Extract the [X, Y] coordinate from the center of the cell holding the provided text.  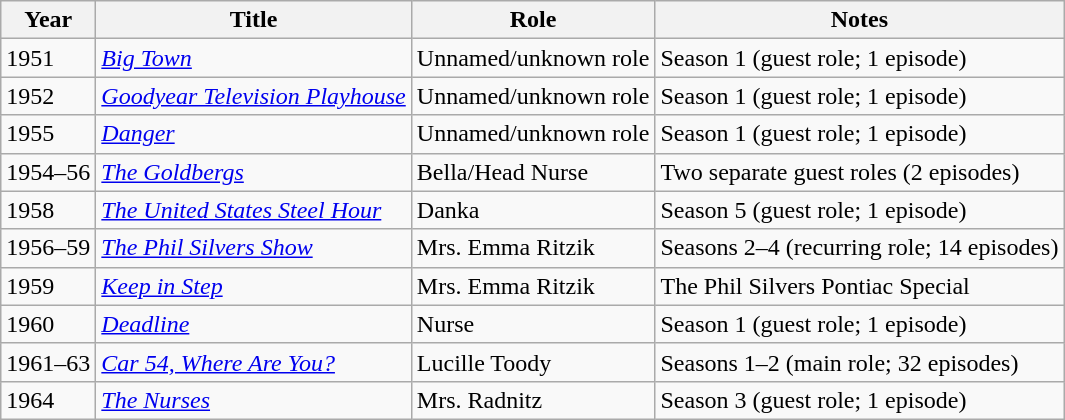
1961–63 [48, 362]
1951 [48, 58]
The Phil Silvers Pontiac Special [860, 286]
Big Town [254, 58]
Year [48, 20]
Deadline [254, 324]
Seasons 1–2 (main role; 32 episodes) [860, 362]
Seasons 2–4 (recurring role; 14 episodes) [860, 248]
1954–56 [48, 172]
Car 54, Where Are You? [254, 362]
Bella/Head Nurse [533, 172]
Nurse [533, 324]
Danger [254, 134]
The Nurses [254, 400]
Two separate guest roles (2 episodes) [860, 172]
1955 [48, 134]
1959 [48, 286]
1956–59 [48, 248]
Goodyear Television Playhouse [254, 96]
1964 [48, 400]
1958 [48, 210]
Danka [533, 210]
Season 3 (guest role; 1 episode) [860, 400]
Season 5 (guest role; 1 episode) [860, 210]
1952 [48, 96]
The United States Steel Hour [254, 210]
Title [254, 20]
Mrs. Radnitz [533, 400]
Role [533, 20]
Lucille Toody [533, 362]
Notes [860, 20]
Keep in Step [254, 286]
The Goldbergs [254, 172]
The Phil Silvers Show [254, 248]
1960 [48, 324]
